Locate the cell with the specified text and output its [x, y] center coordinate. 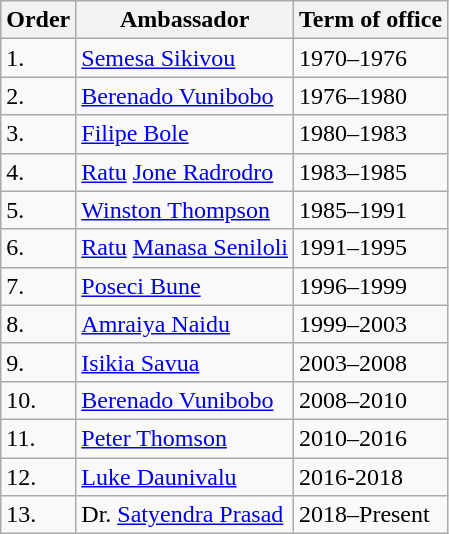
5. [38, 210]
11. [38, 438]
4. [38, 172]
Winston Thompson [185, 210]
2. [38, 96]
12. [38, 477]
Peter Thomson [185, 438]
Poseci Bune [185, 286]
Term of office [371, 20]
10. [38, 400]
Ratu Manasa Seniloli [185, 248]
6. [38, 248]
1985–1991 [371, 210]
9. [38, 362]
8. [38, 324]
2008–2010 [371, 400]
Dr. Satyendra Prasad [185, 515]
Filipe Bole [185, 134]
1996–1999 [371, 286]
3. [38, 134]
1983–1985 [371, 172]
Amraiya Naidu [185, 324]
Ambassador [185, 20]
Luke Daunivalu [185, 477]
1970–1976 [371, 58]
1976–1980 [371, 96]
Isikia Savua [185, 362]
2010–2016 [371, 438]
Semesa Sikivou [185, 58]
7. [38, 286]
1. [38, 58]
1991–1995 [371, 248]
1999–2003 [371, 324]
Ratu Jone Radrodro [185, 172]
13. [38, 515]
2016-2018 [371, 477]
2003–2008 [371, 362]
2018–Present [371, 515]
Order [38, 20]
1980–1983 [371, 134]
